Identify which cell holds the provided text, then report its [x, y] central coordinate. 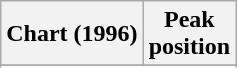
Peakposition [189, 34]
Chart (1996) [72, 34]
